Locate the cell with the specified text and output its [X, Y] center coordinate. 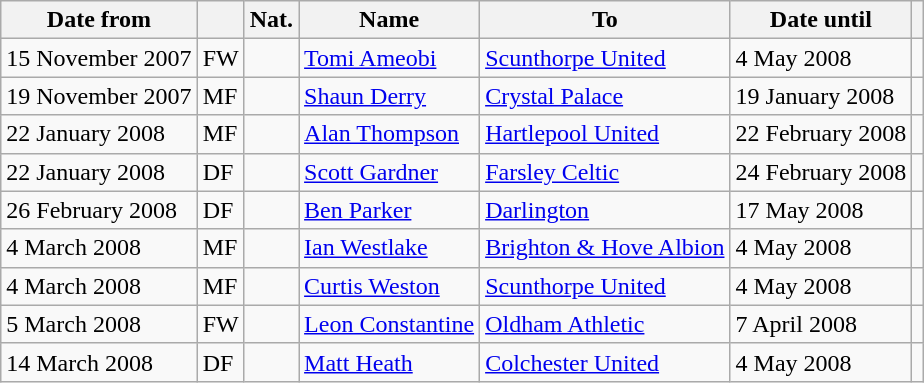
Leon Constantine [390, 324]
Tomi Ameobi [390, 58]
Scott Gardner [390, 172]
Darlington [605, 210]
Farsley Celtic [605, 172]
Curtis Weston [390, 286]
Nat. [271, 20]
Date until [821, 20]
19 January 2008 [821, 96]
Ian Westlake [390, 248]
Matt Heath [390, 362]
17 May 2008 [821, 210]
Hartlepool United [605, 134]
15 November 2007 [99, 58]
14 March 2008 [99, 362]
Date from [99, 20]
22 February 2008 [821, 134]
Alan Thompson [390, 134]
24 February 2008 [821, 172]
Shaun Derry [390, 96]
Oldham Athletic [605, 324]
Name [390, 20]
26 February 2008 [99, 210]
Brighton & Hove Albion [605, 248]
7 April 2008 [821, 324]
To [605, 20]
Crystal Palace [605, 96]
Ben Parker [390, 210]
5 March 2008 [99, 324]
19 November 2007 [99, 96]
Colchester United [605, 362]
